Capture the cell that displays the provided text and extract its [x, y] central coordinate. 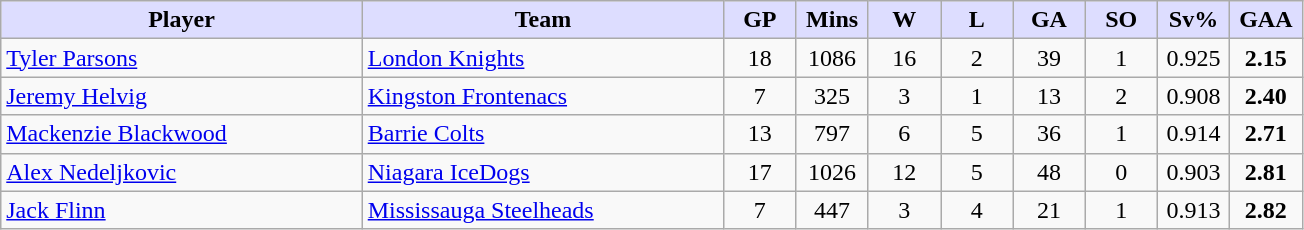
1026 [832, 172]
1086 [832, 58]
W [904, 20]
0.908 [1193, 96]
Barrie Colts [542, 134]
Sv% [1193, 20]
48 [1049, 172]
L [976, 20]
0.914 [1193, 134]
0.925 [1193, 58]
16 [904, 58]
2.71 [1266, 134]
2.81 [1266, 172]
London Knights [542, 58]
GA [1049, 20]
36 [1049, 134]
0.913 [1193, 210]
Jeremy Helvig [182, 96]
Mins [832, 20]
Alex Nedeljkovic [182, 172]
Jack Flinn [182, 210]
797 [832, 134]
Team [542, 20]
2.40 [1266, 96]
2.15 [1266, 58]
SO [1121, 20]
0 [1121, 172]
4 [976, 210]
Tyler Parsons [182, 58]
2.82 [1266, 210]
39 [1049, 58]
6 [904, 134]
12 [904, 172]
Kingston Frontenacs [542, 96]
21 [1049, 210]
GAA [1266, 20]
Player [182, 20]
GP [760, 20]
Niagara IceDogs [542, 172]
Mississauga Steelheads [542, 210]
18 [760, 58]
447 [832, 210]
Mackenzie Blackwood [182, 134]
325 [832, 96]
0.903 [1193, 172]
17 [760, 172]
